Capture the cell that displays the provided text and extract its (x, y) central coordinate. 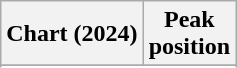
Peakposition (189, 34)
Chart (2024) (72, 34)
